Return [x, y] of the center of cell containing provided text 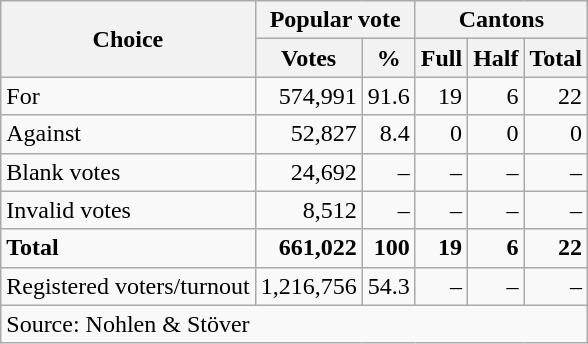
Choice [128, 39]
Invalid votes [128, 210]
91.6 [388, 96]
Against [128, 134]
Registered voters/turnout [128, 286]
8.4 [388, 134]
8,512 [308, 210]
Cantons [501, 20]
For [128, 96]
661,022 [308, 248]
1,216,756 [308, 286]
52,827 [308, 134]
% [388, 58]
24,692 [308, 172]
Full [441, 58]
Votes [308, 58]
574,991 [308, 96]
54.3 [388, 286]
Blank votes [128, 172]
100 [388, 248]
Half [496, 58]
Popular vote [335, 20]
Source: Nohlen & Stöver [294, 324]
